Determine the [X, Y] coordinate at the center of the cell enclosing the given text.  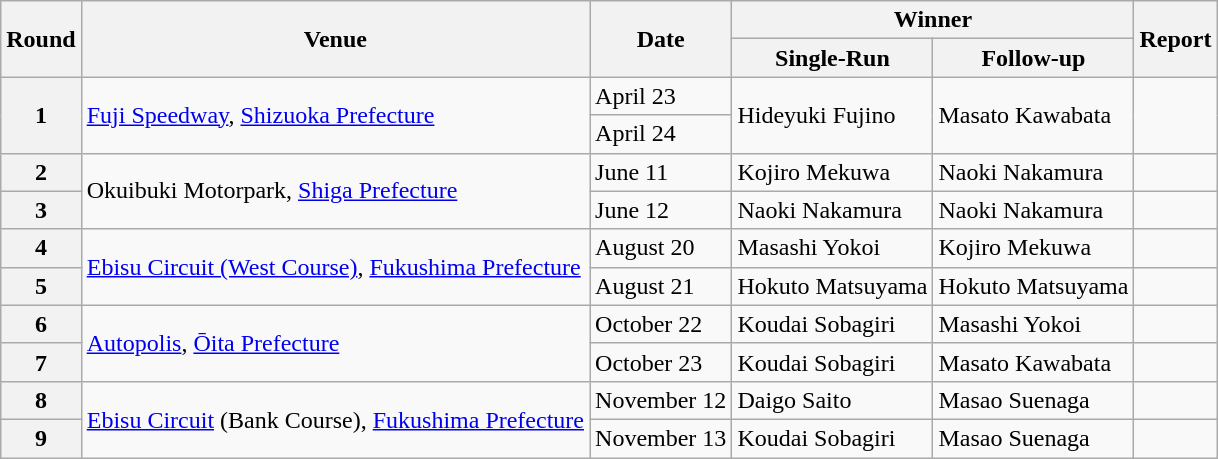
Fuji Speedway, Shizuoka Prefecture [335, 115]
April 24 [661, 134]
October 23 [661, 362]
Follow-up [1034, 58]
Round [41, 39]
Ebisu Circuit (West Course), Fukushima Prefecture [335, 267]
Winner [933, 20]
June 11 [661, 172]
7 [41, 362]
November 13 [661, 438]
Okuibuki Motorpark, Shiga Prefecture [335, 191]
April 23 [661, 96]
6 [41, 324]
Report [1176, 39]
Hideyuki Fujino [832, 115]
August 21 [661, 286]
August 20 [661, 248]
Autopolis, Ōita Prefecture [335, 343]
November 12 [661, 400]
Single-Run [832, 58]
3 [41, 210]
5 [41, 286]
8 [41, 400]
9 [41, 438]
Venue [335, 39]
October 22 [661, 324]
4 [41, 248]
2 [41, 172]
1 [41, 115]
Ebisu Circuit (Bank Course), Fukushima Prefecture [335, 419]
June 12 [661, 210]
Daigo Saito [832, 400]
Date [661, 39]
